Provide the (x, y) coordinate of the cell's center where the given text is located.  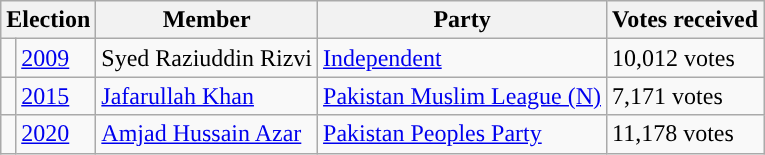
2015 (56, 96)
2009 (56, 58)
Jafarullah Khan (207, 96)
Election (48, 20)
10,012 votes (686, 58)
Member (207, 20)
Syed Raziuddin Rizvi (207, 58)
Votes received (686, 20)
Amjad Hussain Azar (207, 134)
11,178 votes (686, 134)
Party (462, 20)
Pakistan Peoples Party (462, 134)
Pakistan Muslim League (N) (462, 96)
Independent (462, 58)
7,171 votes (686, 96)
2020 (56, 134)
